Capture the cell that displays the provided text and extract its (X, Y) central coordinate. 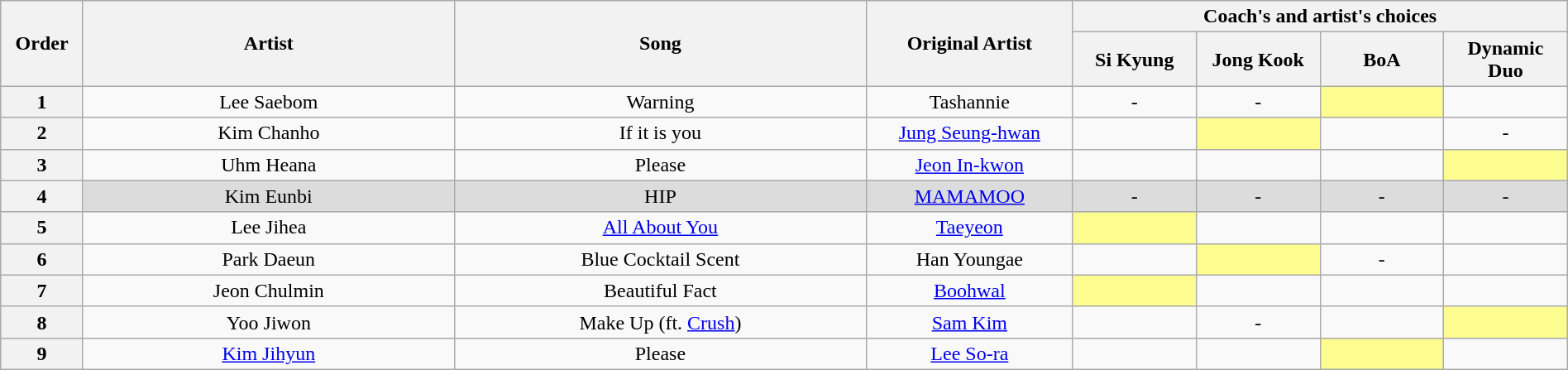
Park Daeun (268, 259)
Song (660, 43)
If it is you (660, 133)
Boohwal (969, 291)
Blue Cocktail Scent (660, 259)
Jeon In-kwon (969, 165)
Lee Saebom (268, 102)
2 (42, 133)
Kim Jihyun (268, 353)
Jong Kook (1259, 60)
6 (42, 259)
1 (42, 102)
Taeyeon (969, 228)
All About You (660, 228)
7 (42, 291)
8 (42, 322)
HIP (660, 196)
Artist (268, 43)
9 (42, 353)
Beautiful Fact (660, 291)
Si Kyung (1135, 60)
Tashannie (969, 102)
Coach's and artist's choices (1320, 17)
Order (42, 43)
Han Youngae (969, 259)
Jung Seung-hwan (969, 133)
Lee Jihea (268, 228)
5 (42, 228)
Dynamic Duo (1506, 60)
Jeon Chulmin (268, 291)
Yoo Jiwon (268, 322)
Original Artist (969, 43)
Uhm Heana (268, 165)
MAMAMOO (969, 196)
4 (42, 196)
Make Up (ft. Crush) (660, 322)
BoA (1382, 60)
Kim Chanho (268, 133)
3 (42, 165)
Lee So-ra (969, 353)
Sam Kim (969, 322)
Kim Eunbi (268, 196)
Warning (660, 102)
